Output the [X, Y] coordinate of the center of the cell containing the given text.  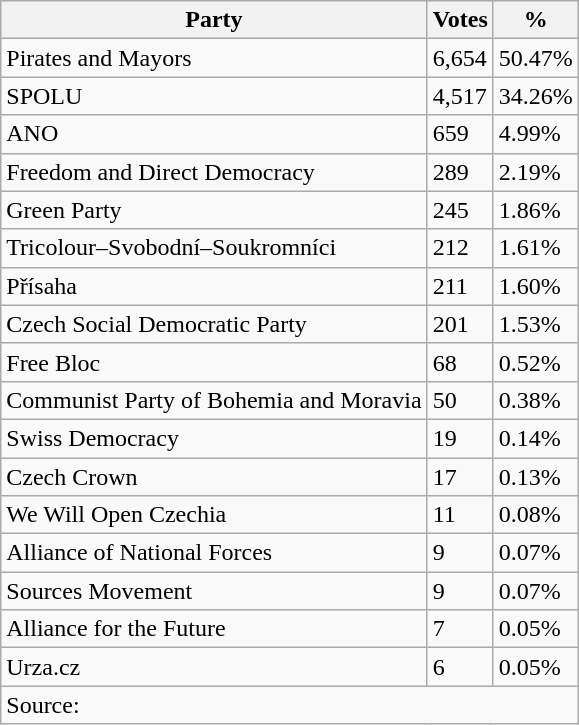
50.47% [536, 58]
1.86% [536, 210]
68 [460, 362]
1.53% [536, 324]
Přísaha [214, 286]
Alliance for the Future [214, 629]
289 [460, 172]
11 [460, 515]
34.26% [536, 96]
Czech Social Democratic Party [214, 324]
50 [460, 400]
2.19% [536, 172]
245 [460, 210]
Swiss Democracy [214, 438]
Freedom and Direct Democracy [214, 172]
7 [460, 629]
6 [460, 667]
1.60% [536, 286]
Alliance of National Forces [214, 553]
Sources Movement [214, 591]
Votes [460, 20]
201 [460, 324]
211 [460, 286]
0.08% [536, 515]
4.99% [536, 134]
0.52% [536, 362]
% [536, 20]
6,654 [460, 58]
We Will Open Czechia [214, 515]
0.14% [536, 438]
4,517 [460, 96]
659 [460, 134]
Communist Party of Bohemia and Moravia [214, 400]
Urza.cz [214, 667]
Green Party [214, 210]
ANO [214, 134]
Free Bloc [214, 362]
212 [460, 248]
1.61% [536, 248]
0.38% [536, 400]
17 [460, 477]
Czech Crown [214, 477]
0.13% [536, 477]
Source: [290, 705]
19 [460, 438]
SPOLU [214, 96]
Tricolour–Svobodní–Soukromníci [214, 248]
Pirates and Mayors [214, 58]
Party [214, 20]
